Find where the given text appears and provide that cell's center as [x, y] coordinate. 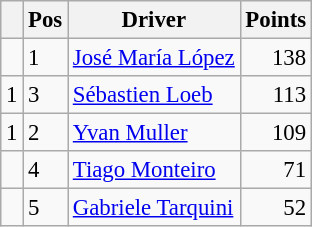
Pos [46, 20]
4 [46, 170]
Gabriele Tarquini [154, 208]
2 [46, 133]
5 [46, 208]
71 [276, 170]
Yvan Muller [154, 133]
52 [276, 208]
138 [276, 58]
José María López [154, 58]
109 [276, 133]
Tiago Monteiro [154, 170]
Driver [154, 20]
Points [276, 20]
3 [46, 95]
113 [276, 95]
Sébastien Loeb [154, 95]
